Return [X, Y] of the center of cell containing provided text 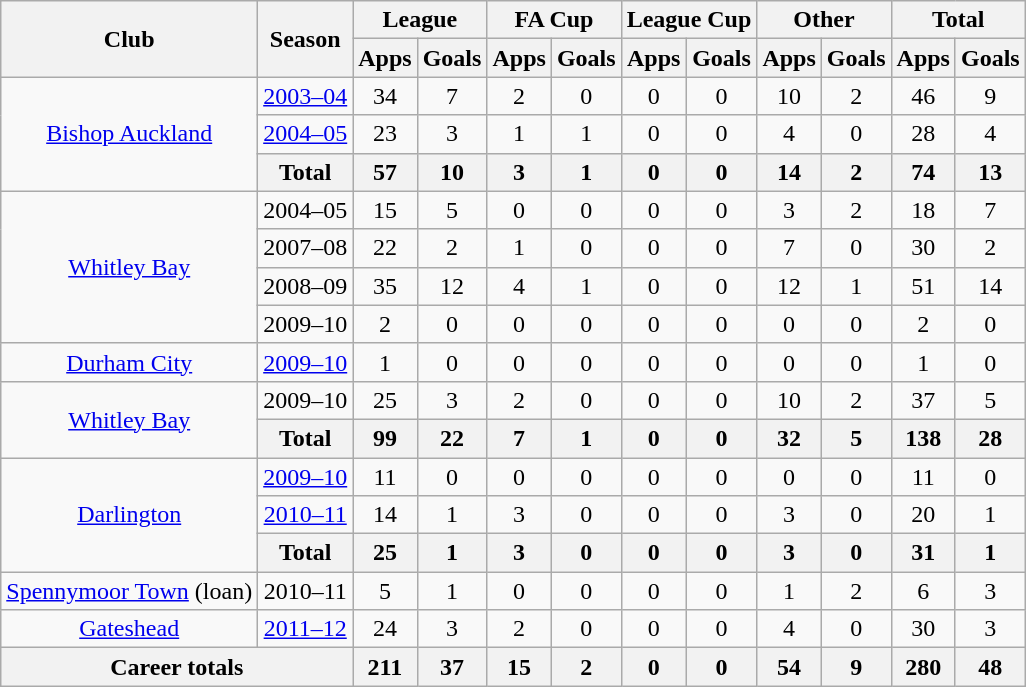
League Cup [689, 20]
2003–04 [306, 96]
31 [923, 553]
35 [385, 286]
FA Cup [554, 20]
48 [990, 667]
2007–08 [306, 248]
Other [824, 20]
2008–09 [306, 286]
Season [306, 39]
Gateshead [130, 629]
99 [385, 438]
18 [923, 210]
211 [385, 667]
138 [923, 438]
51 [923, 286]
Bishop Auckland [130, 134]
280 [923, 667]
6 [923, 591]
24 [385, 629]
20 [923, 515]
34 [385, 96]
57 [385, 172]
13 [990, 172]
54 [789, 667]
Club [130, 39]
23 [385, 134]
League [420, 20]
46 [923, 96]
Durham City [130, 362]
Spennymoor Town (loan) [130, 591]
Career totals [177, 667]
Darlington [130, 515]
74 [923, 172]
2011–12 [306, 629]
32 [789, 438]
